Capture the cell that displays the provided text and extract its [X, Y] central coordinate. 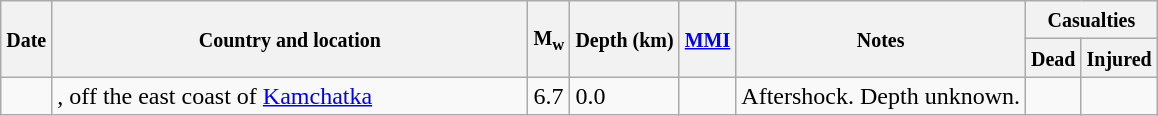
Casualties [1092, 20]
, off the east coast of Kamchatka [290, 96]
Depth (km) [624, 39]
0.0 [624, 96]
MMI [708, 39]
Notes [881, 39]
Date [26, 39]
Country and location [290, 39]
Dead [1054, 58]
Aftershock. Depth unknown. [881, 96]
Injured [1119, 58]
6.7 [549, 96]
Mw [549, 39]
